Return [x, y] of the center of cell containing provided text 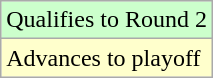
Advances to playoff [107, 58]
Qualifies to Round 2 [107, 20]
